For the text-containing cell, return its midpoint in (x, y) coordinate format. 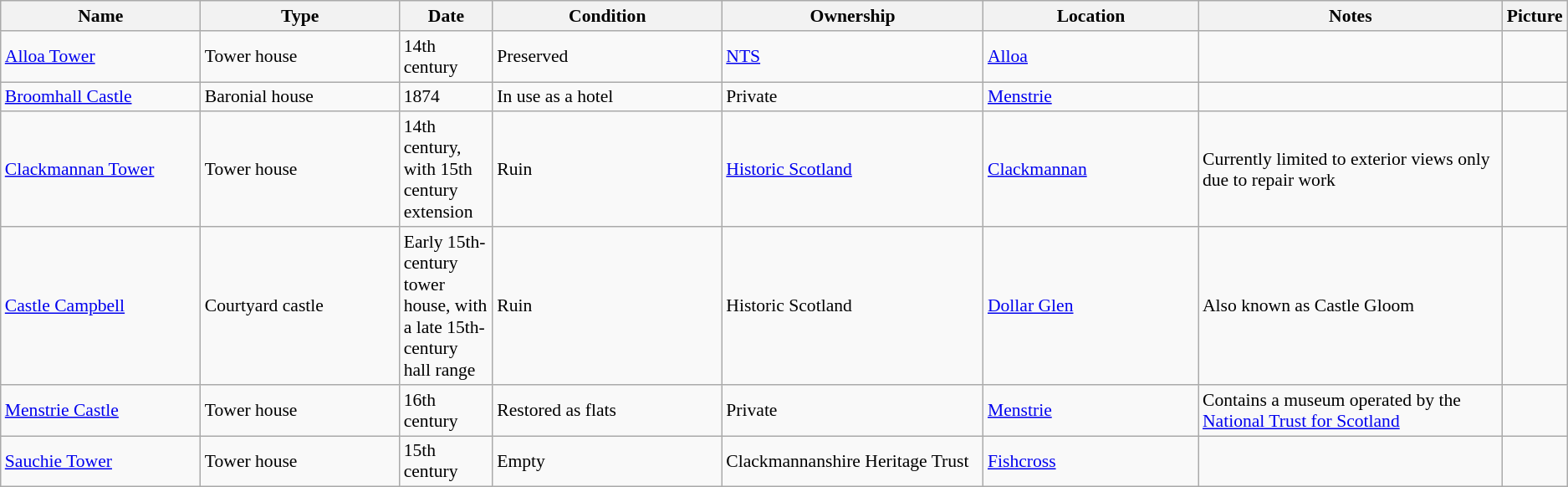
Name (100, 16)
14th century (447, 57)
Location (1090, 16)
16th century (447, 410)
Contains a museum operated by the National Trust for Scotland (1351, 410)
Courtyard castle (300, 306)
Condition (607, 16)
Type (300, 16)
Alloa Tower (100, 57)
Preserved (607, 57)
Notes (1351, 16)
Early 15th-century tower house, with a late 15th-century hall range (447, 306)
Broomhall Castle (100, 97)
Clackmannan Tower (100, 170)
15th century (447, 462)
14th century, with 15th century extension (447, 170)
Picture (1535, 16)
Clackmannan (1090, 170)
Empty (607, 462)
Also known as Castle Gloom (1351, 306)
Fishcross (1090, 462)
Sauchie Tower (100, 462)
Restored as flats (607, 410)
Alloa (1090, 57)
Date (447, 16)
Ownership (853, 16)
1874 (447, 97)
Menstrie Castle (100, 410)
Baronial house (300, 97)
Clackmannanshire Heritage Trust (853, 462)
In use as a hotel (607, 97)
Currently limited to exterior views only due to repair work (1351, 170)
NTS (853, 57)
Dollar Glen (1090, 306)
Castle Campbell (100, 306)
